From the cell containing the given text, extract its center point as (X, Y) coordinate. 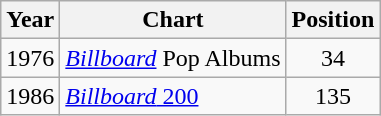
Position (333, 20)
1976 (30, 58)
Billboard 200 (173, 96)
34 (333, 58)
Billboard Pop Albums (173, 58)
Chart (173, 20)
Year (30, 20)
1986 (30, 96)
135 (333, 96)
